Extract the [x, y] coordinate from the center of the cell holding the provided text.  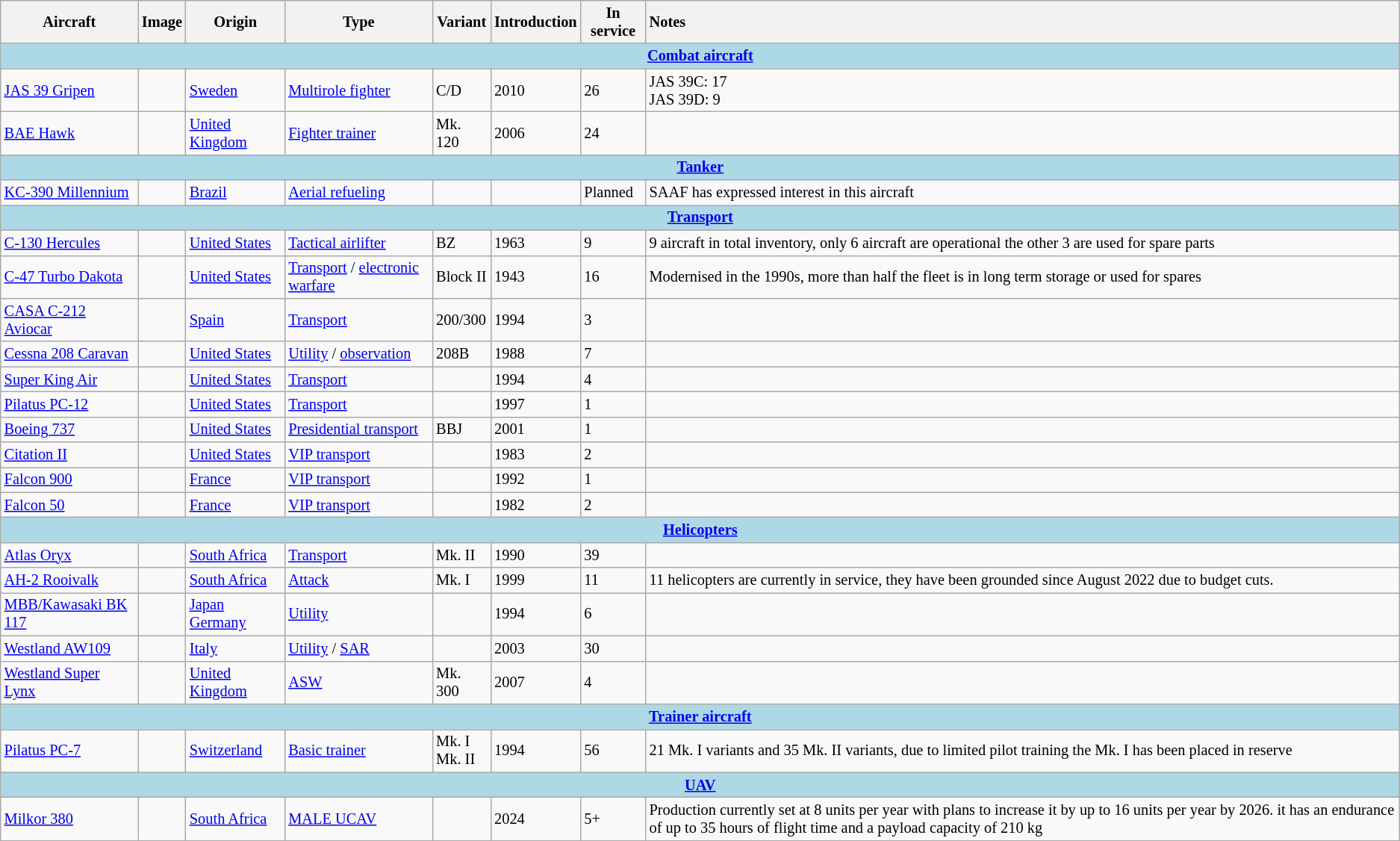
1997 [535, 404]
1943 [535, 277]
Falcon 900 [69, 480]
MBB/Kawasaki BK 117 [69, 614]
Helicopters [700, 530]
11 helicopters are currently in service, they have been grounded since August 2022 due to budget cuts. [1023, 580]
Planned [614, 193]
2001 [535, 429]
Modernised in the 1990s, more than half the fleet is in long term storage or used for spares [1023, 277]
Tactical airlifter [358, 243]
Utility / SAR [358, 648]
Switzerland [235, 751]
7 [614, 354]
9 aircraft in total inventory, only 6 aircraft are operational the other 3 are used for spare parts [1023, 243]
Milkor 380 [69, 819]
39 [614, 555]
Mk. IMk. II [461, 751]
26 [614, 90]
Block II [461, 277]
208B [461, 354]
Pilatus PC-12 [69, 404]
Image [162, 22]
Atlas Oryx [69, 555]
Utility / observation [358, 354]
Transport / electronic warfare [358, 277]
1990 [535, 555]
Mk. 300 [461, 683]
C-130 Hercules [69, 243]
Mk. II [461, 555]
Spain [235, 320]
Mk. I [461, 580]
200/300 [461, 320]
AH-2 Rooivalk [69, 580]
11 [614, 580]
Variant [461, 22]
BAE Hawk [69, 133]
Westland Super Lynx [69, 683]
BZ [461, 243]
Introduction [535, 22]
Aerial refueling [358, 193]
BBJ [461, 429]
CASA C-212 Aviocar [69, 320]
2007 [535, 683]
Combat aircraft [700, 56]
Pilatus PC-7 [69, 751]
Falcon 50 [69, 505]
Attack [358, 580]
24 [614, 133]
1983 [535, 455]
21 Mk. I variants and 35 Mk. II variants, due to limited pilot training the Mk. I has been placed in reserve [1023, 751]
2006 [535, 133]
In service [614, 22]
Presidential transport [358, 429]
SAAF has expressed interest in this aircraft [1023, 193]
C-47 Turbo Dakota [69, 277]
2003 [535, 648]
JapanGermany [235, 614]
1999 [535, 580]
Utility [358, 614]
Brazil [235, 193]
Westland AW109 [69, 648]
Sweden [235, 90]
JAS 39C: 17JAS 39D: 9 [1023, 90]
1963 [535, 243]
5+ [614, 819]
Trainer aircraft [700, 716]
Origin [235, 22]
KC-390 Millennium [69, 193]
1992 [535, 480]
Type [358, 22]
MALE UCAV [358, 819]
3 [614, 320]
16 [614, 277]
Tanker [700, 167]
Boeing 737 [69, 429]
Italy [235, 648]
1982 [535, 505]
1988 [535, 354]
Mk. 120 [461, 133]
Citation II [69, 455]
C/D [461, 90]
Notes [1023, 22]
Multirole fighter [358, 90]
2010 [535, 90]
Cessna 208 Caravan [69, 354]
UAV [700, 785]
Basic trainer [358, 751]
2024 [535, 819]
Super King Air [69, 379]
30 [614, 648]
56 [614, 751]
9 [614, 243]
Fighter trainer [358, 133]
6 [614, 614]
JAS 39 Gripen [69, 90]
ASW [358, 683]
Aircraft [69, 22]
